Detect which cell encompasses the target text, then output its [X, Y] center coordinate. 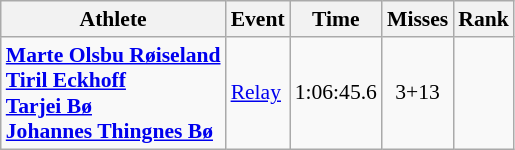
Rank [484, 19]
Time [336, 19]
3+13 [418, 93]
Relay [258, 93]
Athlete [114, 19]
Misses [418, 19]
Marte Olsbu RøiselandTiril EckhoffTarjei BøJohannes Thingnes Bø [114, 93]
Event [258, 19]
1:06:45.6 [336, 93]
